For the text-containing cell, return its midpoint in (x, y) coordinate format. 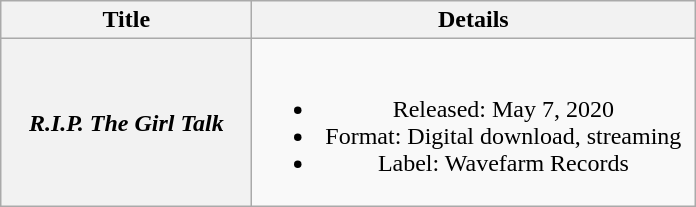
Released: May 7, 2020Format: Digital download, streamingLabel: Wavefarm Records (474, 122)
Title (126, 20)
R.I.P. The Girl Talk (126, 122)
Details (474, 20)
